Output the (X, Y) coordinate of the center of the cell containing the given text.  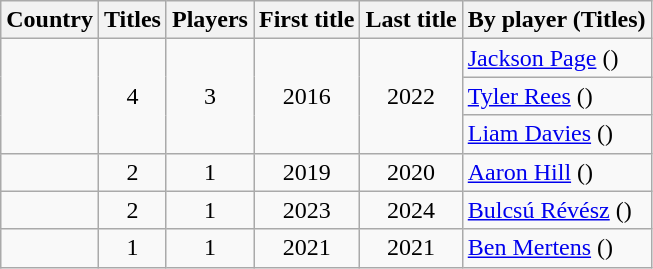
Last title (411, 20)
Players (210, 20)
2020 (411, 172)
3 (210, 96)
Jackson Page () (556, 58)
Bulcsú Révész () (556, 210)
First title (307, 20)
Ben Mertens () (556, 248)
By player (Titles) (556, 20)
Titles (132, 20)
Tyler Rees () (556, 96)
2023 (307, 210)
2024 (411, 210)
2019 (307, 172)
2022 (411, 96)
Country (50, 20)
4 (132, 96)
Aaron Hill () (556, 172)
Liam Davies () (556, 134)
2016 (307, 96)
